Return (x, y) of the center of cell containing provided text 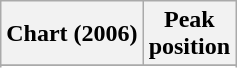
Peakposition (189, 34)
Chart (2006) (72, 34)
